Search for the cell housing the specified text and yield its [X, Y] center coordinate. 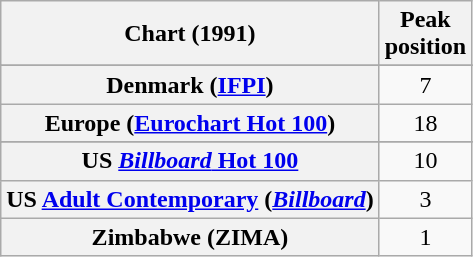
Chart (1991) [190, 34]
US Adult Contemporary (Billboard) [190, 199]
Peakposition [425, 34]
3 [425, 199]
10 [425, 161]
Europe (Eurochart Hot 100) [190, 123]
7 [425, 85]
US Billboard Hot 100 [190, 161]
Zimbabwe (ZIMA) [190, 237]
Denmark (IFPI) [190, 85]
18 [425, 123]
1 [425, 237]
